Scan for the cell matching the given text and deliver its (x, y) coordinate at center. 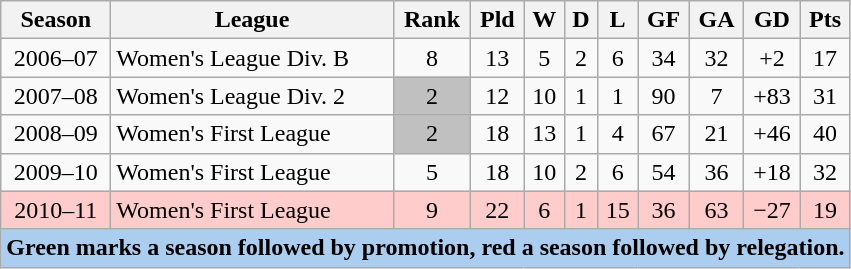
+83 (772, 96)
34 (664, 58)
9 (432, 210)
2009–10 (56, 172)
15 (618, 210)
22 (498, 210)
54 (664, 172)
40 (825, 134)
−27 (772, 210)
21 (716, 134)
17 (825, 58)
GD (772, 20)
12 (498, 96)
2010–11 (56, 210)
2008–09 (56, 134)
League (252, 20)
31 (825, 96)
GF (664, 20)
2007–08 (56, 96)
+18 (772, 172)
Rank (432, 20)
7 (716, 96)
+2 (772, 58)
Pts (825, 20)
90 (664, 96)
Pld (498, 20)
W (544, 20)
Season (56, 20)
8 (432, 58)
63 (716, 210)
4 (618, 134)
67 (664, 134)
GA (716, 20)
2006–07 (56, 58)
D (580, 20)
19 (825, 210)
+46 (772, 134)
Women's League Div. 2 (252, 96)
L (618, 20)
Women's League Div. B (252, 58)
Green marks a season followed by promotion, red a season followed by relegation. (426, 248)
